Pinpoint the cell where the given text exists, returning its (x, y) midpoint coordinate. 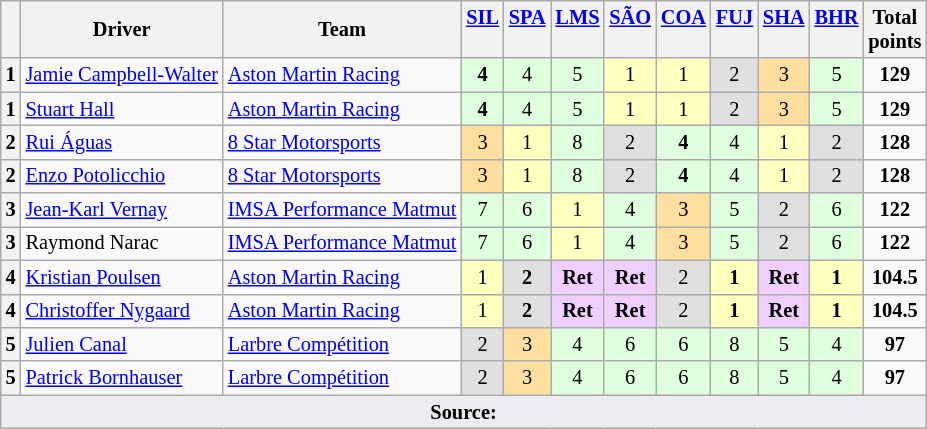
Christoffer Nygaard (122, 311)
Source: (464, 412)
Kristian Poulsen (122, 277)
SIL (482, 29)
Rui Águas (122, 142)
Totalpoints (894, 29)
SHA (784, 29)
COA (684, 29)
Julien Canal (122, 344)
Driver (122, 29)
BHR (837, 29)
Jean-Karl Vernay (122, 210)
SPA (528, 29)
Patrick Bornhauser (122, 378)
Raymond Narac (122, 243)
Stuart Hall (122, 109)
Jamie Campbell-Walter (122, 75)
SÃO (630, 29)
FUJ (734, 29)
Team (342, 29)
Enzo Potolicchio (122, 176)
LMS (577, 29)
